Search for the cell housing the specified text and yield its (x, y) center coordinate. 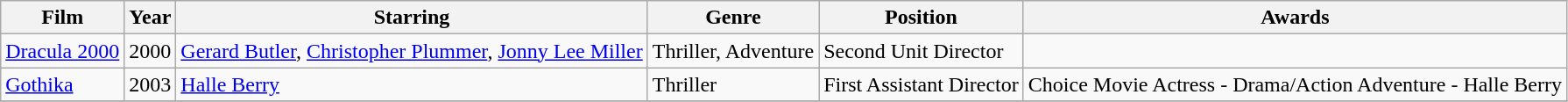
Year (151, 18)
Film (63, 18)
Halle Berry (412, 84)
2003 (151, 84)
Thriller, Adventure (732, 51)
Dracula 2000 (63, 51)
Position (922, 18)
Awards (1295, 18)
2000 (151, 51)
Genre (732, 18)
Second Unit Director (922, 51)
First Assistant Director (922, 84)
Gothika (63, 84)
Starring (412, 18)
Gerard Butler, Christopher Plummer, Jonny Lee Miller (412, 51)
Choice Movie Actress - Drama/Action Adventure - Halle Berry (1295, 84)
Thriller (732, 84)
